Search for the cell housing the specified text and yield its (X, Y) center coordinate. 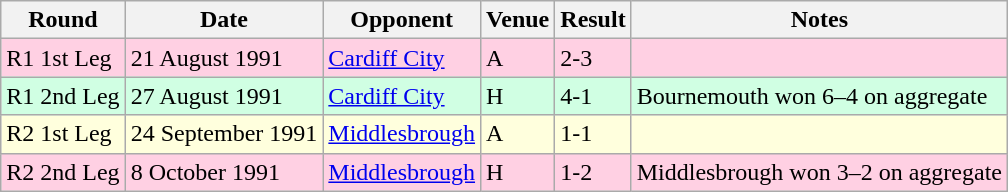
Round (63, 20)
Middlesbrough won 3–2 on aggregate (819, 172)
4-1 (593, 96)
1-2 (593, 172)
27 August 1991 (224, 96)
2-3 (593, 58)
Venue (518, 20)
Bournemouth won 6–4 on aggregate (819, 96)
8 October 1991 (224, 172)
R1 1st Leg (63, 58)
1-1 (593, 134)
24 September 1991 (224, 134)
R2 2nd Leg (63, 172)
R2 1st Leg (63, 134)
Date (224, 20)
R1 2nd Leg (63, 96)
Notes (819, 20)
21 August 1991 (224, 58)
Opponent (402, 20)
Result (593, 20)
